Scan for the cell matching the given text and deliver its [x, y] coordinate at center. 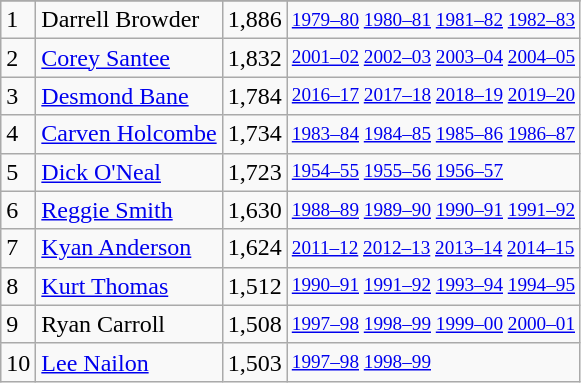
1,886 [254, 20]
1997–98 1998–99 [433, 362]
1,630 [254, 210]
10 [18, 362]
Desmond Bane [129, 96]
3 [18, 96]
Ryan Carroll [129, 324]
1,624 [254, 248]
9 [18, 324]
8 [18, 286]
Reggie Smith [129, 210]
Dick O'Neal [129, 172]
2011–12 2012–13 2013–14 2014–15 [433, 248]
1,508 [254, 324]
Kyan Anderson [129, 248]
1979–80 1980–81 1981–82 1982–83 [433, 20]
Kurt Thomas [129, 286]
2016–17 2017–18 2018–19 2019–20 [433, 96]
4 [18, 134]
Darrell Browder [129, 20]
1,784 [254, 96]
2 [18, 58]
1 [18, 20]
1,832 [254, 58]
1997–98 1998–99 1999–00 2000–01 [433, 324]
1,723 [254, 172]
1,512 [254, 286]
1990–91 1991–92 1993–94 1994–95 [433, 286]
Lee Nailon [129, 362]
1983–84 1984–85 1985–86 1986–87 [433, 134]
6 [18, 210]
1954–55 1955–56 1956–57 [433, 172]
Corey Santee [129, 58]
1988–89 1989–90 1990–91 1991–92 [433, 210]
1,503 [254, 362]
7 [18, 248]
1,734 [254, 134]
2001–02 2002–03 2003–04 2004–05 [433, 58]
Carven Holcombe [129, 134]
5 [18, 172]
